Capture the cell that displays the provided text and extract its [X, Y] central coordinate. 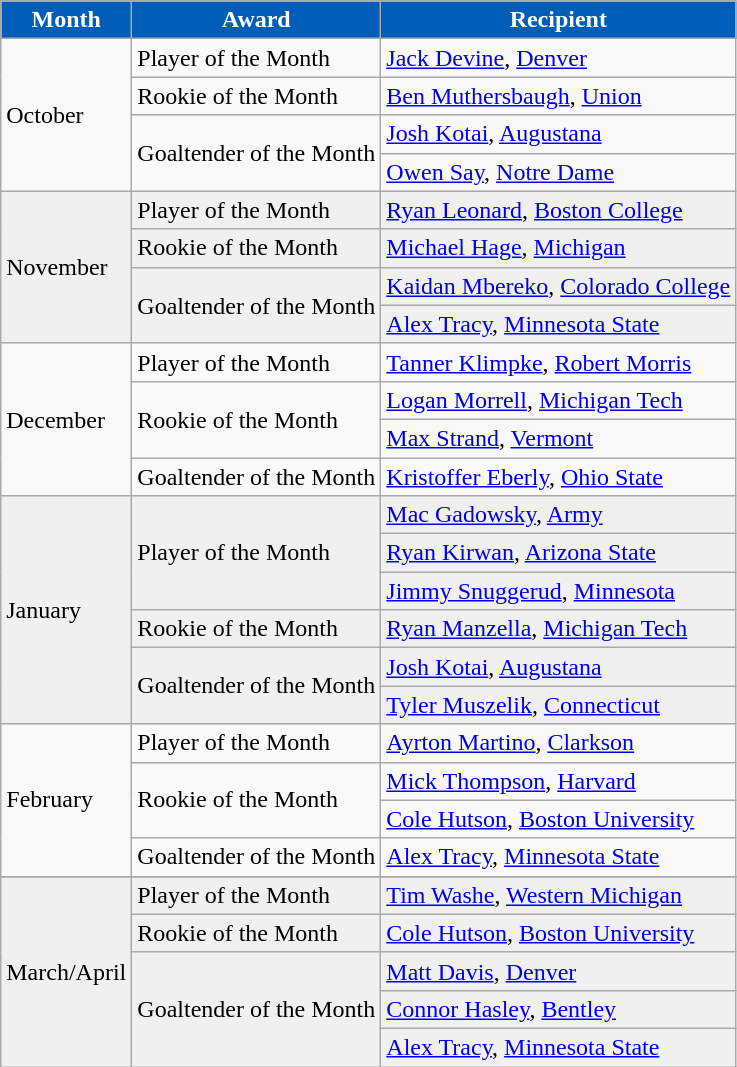
January [66, 610]
Tanner Klimpke, Robert Morris [558, 362]
Matt Davis, Denver [558, 971]
Owen Say, Notre Dame [558, 172]
Kristoffer Eberly, Ohio State [558, 477]
Max Strand, Vermont [558, 438]
Ryan Kirwan, Arizona State [558, 553]
Jack Devine, Denver [558, 58]
Mac Gadowsky, Army [558, 515]
Tim Washe, Western Michigan [558, 895]
Tyler Muszelik, Connecticut [558, 705]
Month [66, 20]
Award [256, 20]
Connor Hasley, Bentley [558, 1009]
Ryan Leonard, Boston College [558, 210]
November [66, 267]
Michael Hage, Michigan [558, 248]
Jimmy Snuggerud, Minnesota [558, 591]
Logan Morrell, Michigan Tech [558, 400]
Ben Muthersbaugh, Union [558, 96]
Mick Thompson, Harvard [558, 781]
March/April [66, 971]
October [66, 115]
February [66, 800]
Recipient [558, 20]
December [66, 419]
Kaidan Mbereko, Colorado College [558, 286]
Ryan Manzella, Michigan Tech [558, 629]
Ayrton Martino, Clarkson [558, 743]
